Output the [x, y] coordinate of the center of the cell containing the given text.  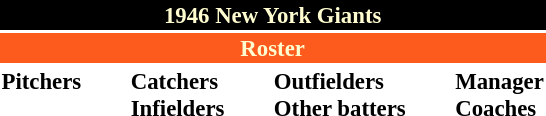
1946 New York Giants [272, 15]
Roster [272, 48]
